Detect which cell encompasses the target text, then output its (X, Y) center coordinate. 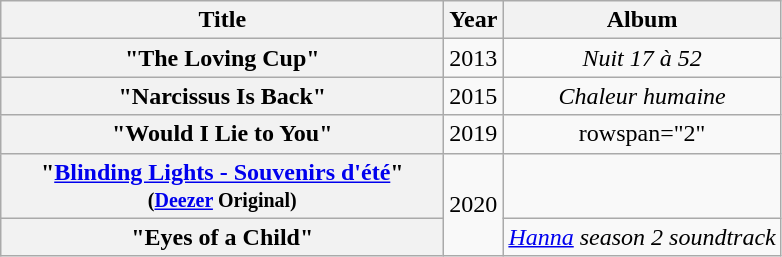
Nuit 17 à 52 (642, 58)
2013 (474, 58)
"Narcissus Is Back" (222, 96)
Hanna season 2 soundtrack (642, 237)
"Would I Lie to You" (222, 134)
2015 (474, 96)
2020 (474, 204)
"Blinding Lights - Souvenirs d'été"(Deezer Original) (222, 186)
rowspan="2" (642, 134)
Album (642, 20)
"Eyes of a Child" (222, 237)
Chaleur humaine (642, 96)
Title (222, 20)
Year (474, 20)
"The Loving Cup" (222, 58)
2019 (474, 134)
